Search for the cell housing the specified text and yield its (x, y) center coordinate. 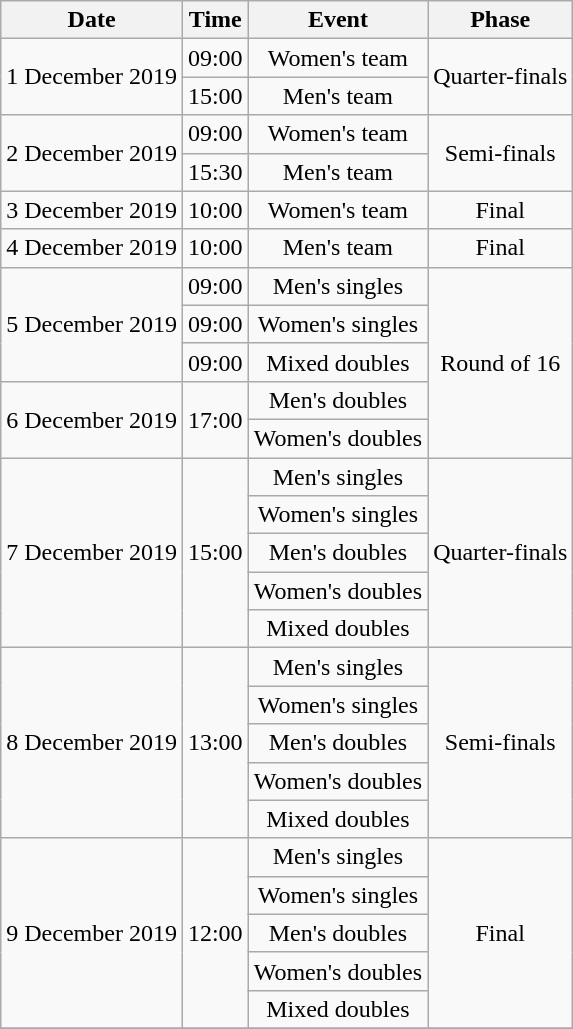
17:00 (215, 419)
Time (215, 20)
9 December 2019 (92, 933)
3 December 2019 (92, 210)
5 December 2019 (92, 324)
1 December 2019 (92, 77)
2 December 2019 (92, 153)
4 December 2019 (92, 248)
6 December 2019 (92, 419)
12:00 (215, 933)
Round of 16 (500, 362)
7 December 2019 (92, 553)
13:00 (215, 743)
8 December 2019 (92, 743)
Event (338, 20)
15:30 (215, 172)
Phase (500, 20)
Date (92, 20)
